Capture the cell that displays the provided text and extract its [X, Y] central coordinate. 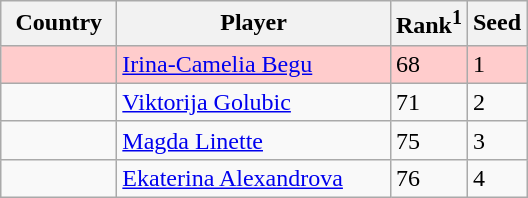
68 [428, 64]
Country [59, 24]
3 [496, 140]
Seed [496, 24]
75 [428, 140]
Player [254, 24]
Rank1 [428, 24]
Irina-Camelia Begu [254, 64]
Ekaterina Alexandrova [254, 178]
Viktorija Golubic [254, 102]
76 [428, 178]
Magda Linette [254, 140]
4 [496, 178]
1 [496, 64]
71 [428, 102]
2 [496, 102]
